Scan for the cell matching the given text and deliver its (X, Y) coordinate at center. 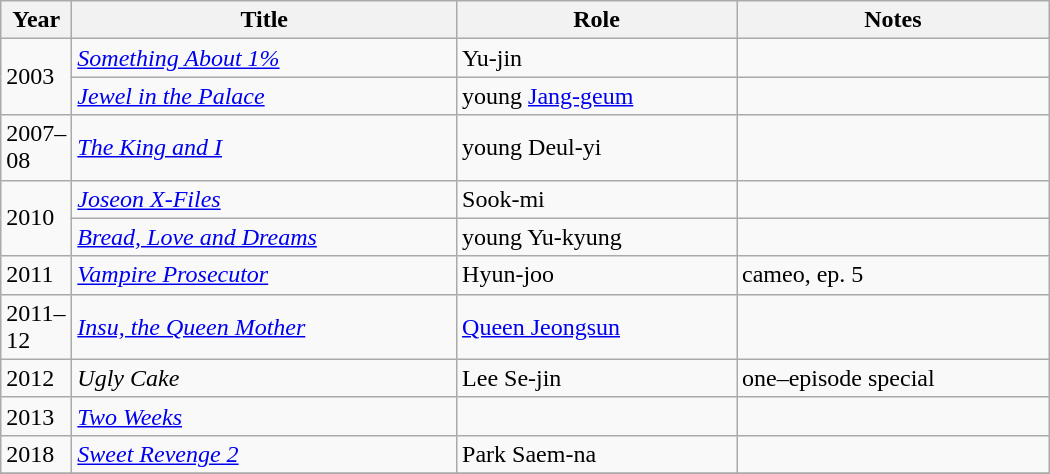
Lee Se-jin (597, 378)
2018 (36, 454)
2011 (36, 275)
young Yu-kyung (597, 237)
Sweet Revenge 2 (264, 454)
Bread, Love and Dreams (264, 237)
2011–12 (36, 326)
one–episode special (894, 378)
Yu-jin (597, 58)
2013 (36, 416)
Joseon X-Files (264, 199)
young Deul-yi (597, 148)
2010 (36, 218)
Insu, the Queen Mother (264, 326)
Queen Jeongsun (597, 326)
Hyun-joo (597, 275)
Sook-mi (597, 199)
Something About 1% (264, 58)
The King and I (264, 148)
Title (264, 20)
Role (597, 20)
2012 (36, 378)
Vampire Prosecutor (264, 275)
Year (36, 20)
Jewel in the Palace (264, 96)
Ugly Cake (264, 378)
2007–08 (36, 148)
Notes (894, 20)
2003 (36, 77)
Park Saem-na (597, 454)
young Jang-geum (597, 96)
Two Weeks (264, 416)
cameo, ep. 5 (894, 275)
